From the cell containing the given text, extract its center point as [X, Y] coordinate. 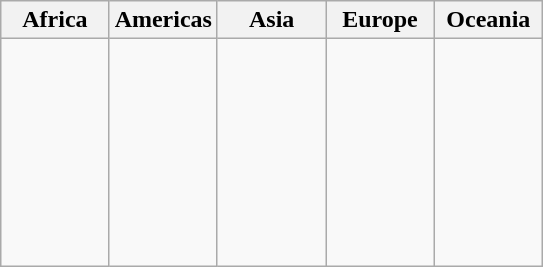
Oceania [488, 20]
Europe [380, 20]
Americas [163, 20]
Africa [55, 20]
Asia [271, 20]
